Return [x, y] of the center of cell containing provided text 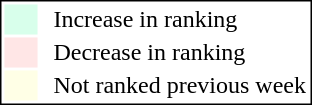
Decrease in ranking [180, 53]
Increase in ranking [180, 19]
Not ranked previous week [180, 85]
